Pinpoint the cell where the given text exists, returning its (X, Y) midpoint coordinate. 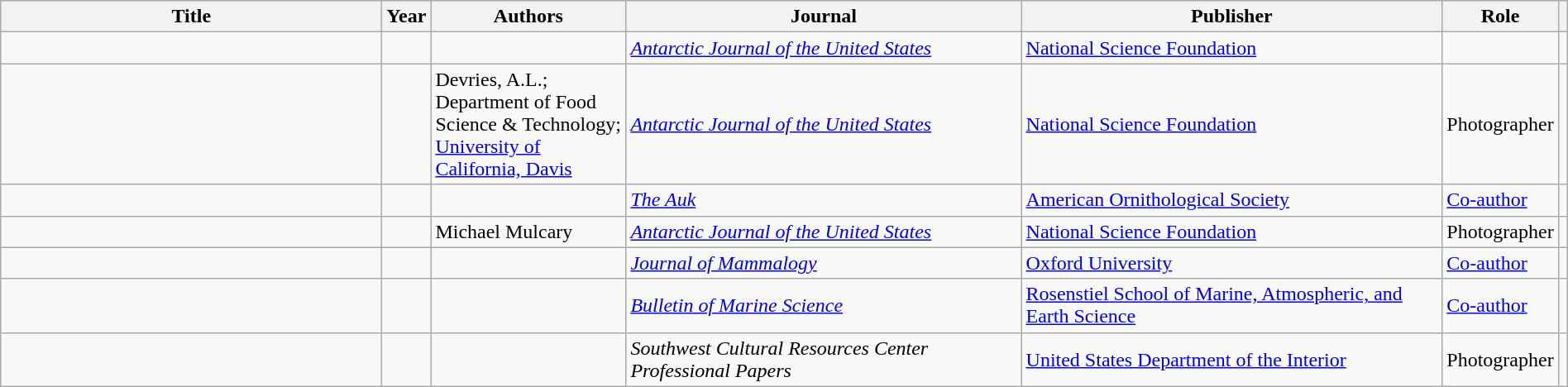
Oxford University (1232, 263)
The Auk (824, 200)
Devries, A.L.; Department of Food Science & Technology; University of California, Davis (528, 124)
United States Department of the Interior (1232, 359)
American Ornithological Society (1232, 200)
Publisher (1232, 17)
Journal (824, 17)
Journal of Mammalogy (824, 263)
Bulletin of Marine Science (824, 306)
Southwest Cultural Resources Center Professional Papers (824, 359)
Year (407, 17)
Role (1500, 17)
Authors (528, 17)
Michael Mulcary (528, 232)
Title (192, 17)
Rosenstiel School of Marine, Atmospheric, and Earth Science (1232, 306)
